Identify which cell holds the provided text, then report its (X, Y) central coordinate. 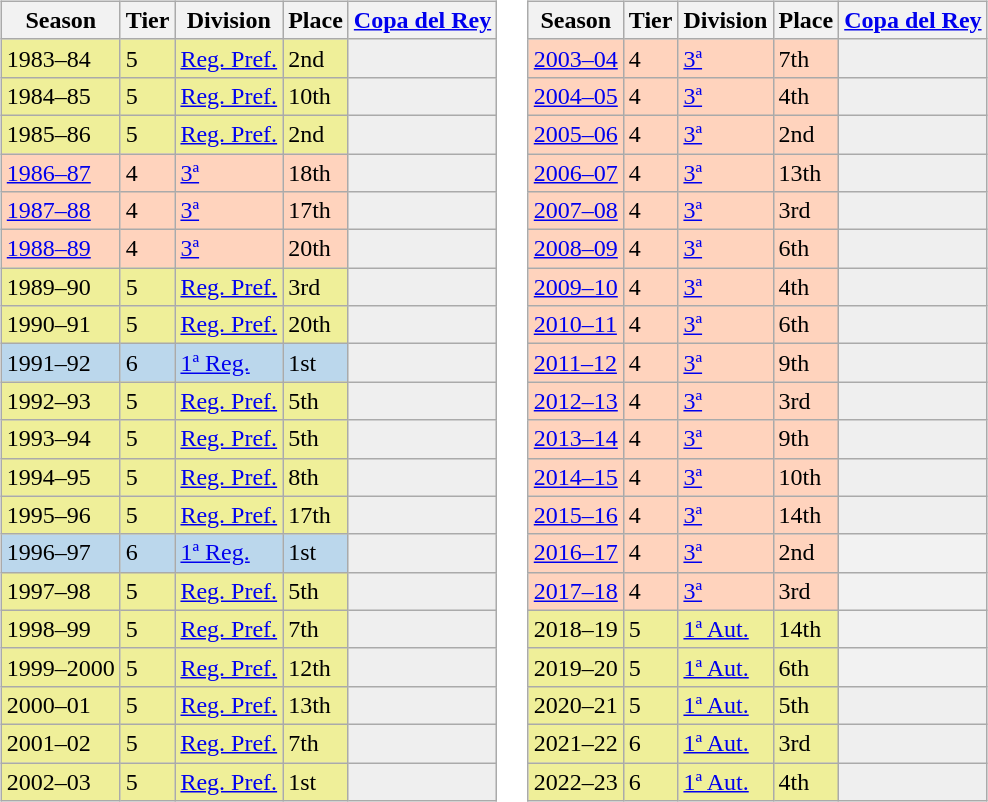
12th (316, 667)
2011–12 (576, 363)
2012–13 (576, 401)
2022–23 (576, 781)
1997–98 (60, 591)
2009–10 (576, 287)
2018–19 (576, 629)
2013–14 (576, 439)
2006–07 (576, 173)
1996–97 (60, 553)
1987–88 (60, 211)
2014–15 (576, 477)
1984–85 (60, 96)
1986–87 (60, 173)
2016–17 (576, 553)
2001–02 (60, 743)
2015–16 (576, 515)
2020–21 (576, 705)
18th (316, 173)
1998–99 (60, 629)
2010–11 (576, 325)
2007–08 (576, 211)
1989–90 (60, 287)
1993–94 (60, 439)
2003–04 (576, 58)
8th (316, 477)
2004–05 (576, 96)
1992–93 (60, 401)
1985–86 (60, 134)
1999–2000 (60, 667)
2008–09 (576, 249)
2005–06 (576, 134)
2017–18 (576, 591)
2021–22 (576, 743)
1991–92 (60, 363)
1990–91 (60, 325)
2002–03 (60, 781)
1988–89 (60, 249)
2000–01 (60, 705)
1995–96 (60, 515)
2019–20 (576, 667)
1994–95 (60, 477)
1983–84 (60, 58)
